Detect which cell encompasses the target text, then output its [x, y] center coordinate. 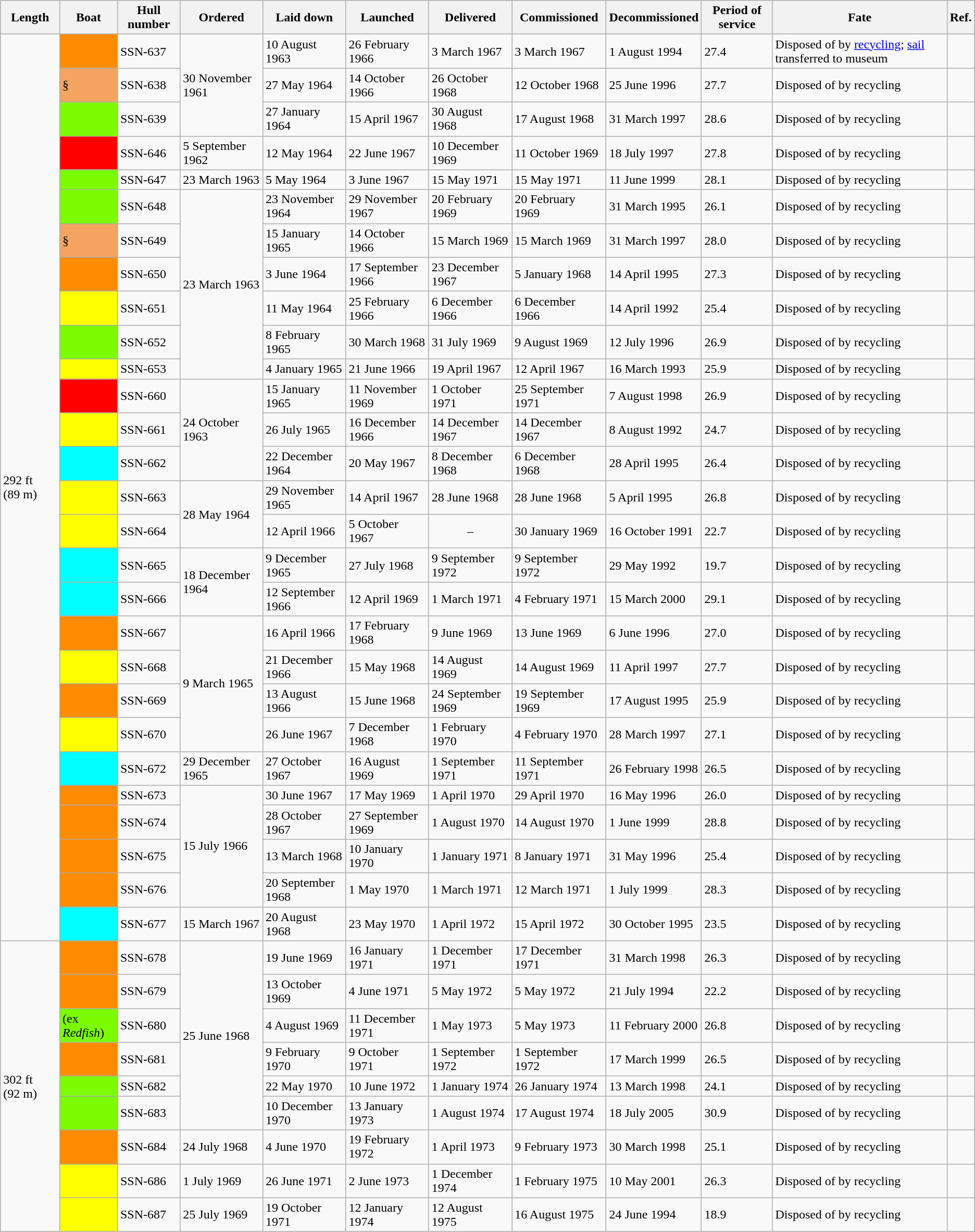
27 October 1967 [304, 769]
26.1 [737, 206]
SSN-646 [148, 153]
1 October 1971 [470, 396]
15 July 1966 [222, 846]
29 April 1970 [559, 795]
29 May 1992 [654, 565]
1 May 1973 [470, 1026]
16 August 1975 [559, 1214]
Launched [387, 18]
Period of service [737, 18]
29 December 1965 [222, 769]
5 October 1967 [387, 531]
29 November 1967 [387, 206]
292 ft (89 m) [30, 487]
30.9 [737, 1113]
3 June 1964 [304, 274]
1 June 1999 [654, 822]
13 August 1966 [304, 701]
27 September 1969 [387, 822]
6 December 1968 [559, 463]
SSN-638 [148, 85]
18.9 [737, 1214]
27.0 [737, 633]
8 January 1971 [559, 856]
22.2 [737, 991]
10 August 1963 [304, 51]
SSN-651 [148, 308]
1 February 1975 [559, 1181]
20 September 1968 [304, 889]
25.1 [737, 1147]
SSN-648 [148, 206]
19 October 1971 [304, 1214]
SSN-637 [148, 51]
31 May 1996 [654, 856]
30 March 1998 [654, 1147]
SSN-662 [148, 463]
11 October 1969 [559, 153]
SSN-672 [148, 769]
Laid down [304, 18]
22 June 1967 [387, 153]
SSN-649 [148, 241]
26 February 1966 [387, 51]
29 November 1965 [304, 498]
1 September 1971 [470, 769]
25 June 1996 [654, 85]
17 February 1968 [387, 633]
SSN-652 [148, 342]
12 March 1971 [559, 889]
9 October 1971 [387, 1059]
25 February 1966 [387, 308]
27.4 [737, 51]
SSN-653 [148, 369]
16 March 1993 [654, 369]
17 March 1999 [654, 1059]
30 October 1995 [654, 924]
17 December 1971 [559, 958]
12 May 1964 [304, 153]
4 August 1969 [304, 1026]
1 July 1969 [222, 1181]
SSN-668 [148, 667]
26 January 1974 [559, 1086]
1 December 1974 [470, 1181]
13 January 1973 [387, 1113]
22 December 1964 [304, 463]
28 March 1997 [654, 734]
14 August 1970 [559, 822]
14 April 1992 [654, 308]
17 August 1968 [559, 119]
31 July 1969 [470, 342]
10 December 1969 [470, 153]
23.5 [737, 924]
30 March 1968 [387, 342]
27.3 [737, 274]
27 May 1964 [304, 85]
26 February 1998 [654, 769]
4 June 1970 [304, 1147]
SSN-675 [148, 856]
4 February 1971 [559, 599]
15 June 1968 [387, 701]
18 July 1997 [654, 153]
27.8 [737, 153]
24 June 1994 [654, 1214]
SSN-674 [148, 822]
11 June 1999 [654, 180]
8 August 1992 [654, 430]
19 September 1969 [559, 701]
28.6 [737, 119]
14 April 1995 [654, 274]
26 June 1971 [304, 1181]
1 April 1972 [470, 924]
1 April 1970 [470, 795]
18 December 1964 [222, 582]
28 May 1964 [222, 514]
16 October 1991 [654, 531]
SSN-682 [148, 1086]
SSN-639 [148, 119]
5 April 1995 [654, 498]
15 April 1967 [387, 119]
4 June 1971 [387, 991]
9 February 1973 [559, 1147]
16 January 1971 [387, 958]
15 March 1967 [222, 924]
SSN-676 [148, 889]
Ref. [960, 18]
21 July 1994 [654, 991]
SSN-680 [148, 1026]
25 June 1968 [222, 1035]
6 June 1996 [654, 633]
1 February 1970 [470, 734]
5 May 1973 [559, 1026]
SSN-666 [148, 599]
29.1 [737, 599]
12 April 1967 [559, 369]
20 May 1967 [387, 463]
SSN-681 [148, 1059]
Length [30, 18]
26 July 1965 [304, 430]
(ex Redfish) [89, 1026]
1 April 1973 [470, 1147]
19 February 1972 [387, 1147]
1 January 1971 [470, 856]
17 May 1969 [387, 795]
17 September 1966 [387, 274]
25 September 1971 [559, 396]
7 August 1998 [654, 396]
25 July 1969 [222, 1214]
SSN-650 [148, 274]
SSN-687 [148, 1214]
Disposed of by recycling; sail transferred to museum [859, 51]
SSN-660 [148, 396]
SSN-647 [148, 180]
12 April 1969 [387, 599]
7 December 1968 [387, 734]
Fate [859, 18]
26 October 1968 [470, 85]
11 September 1971 [559, 769]
SSN-684 [148, 1147]
10 January 1970 [387, 856]
26.4 [737, 463]
27.1 [737, 734]
13 March 1998 [654, 1086]
30 June 1967 [304, 795]
Ordered [222, 18]
302 ft (92 m) [30, 1086]
11 February 2000 [654, 1026]
24.7 [737, 430]
1 August 1994 [654, 51]
16 December 1966 [387, 430]
1 August 1970 [470, 822]
19.7 [737, 565]
SSN-670 [148, 734]
24 October 1963 [222, 430]
1 August 1974 [470, 1113]
1 May 1970 [387, 889]
16 August 1969 [387, 769]
8 February 1965 [304, 342]
SSN-661 [148, 430]
13 June 1969 [559, 633]
12 July 1996 [654, 342]
SSN-673 [148, 795]
26 June 1967 [304, 734]
SSN-669 [148, 701]
27 July 1968 [387, 565]
8 December 1968 [470, 463]
12 April 1966 [304, 531]
Commissioned [559, 18]
11 May 1964 [304, 308]
21 June 1966 [387, 369]
5 January 1968 [559, 274]
1 July 1999 [654, 889]
26.0 [737, 795]
9 June 1969 [470, 633]
SSN-663 [148, 498]
SSN-677 [148, 924]
22.7 [737, 531]
28.0 [737, 241]
12 August 1975 [470, 1214]
SSN-664 [148, 531]
20 August 1968 [304, 924]
28 October 1967 [304, 822]
19 June 1969 [304, 958]
Decommissioned [654, 18]
24.1 [737, 1086]
Hull number [148, 18]
30 November 1961 [222, 85]
13 March 1968 [304, 856]
16 April 1966 [304, 633]
27 January 1964 [304, 119]
3 June 1967 [387, 180]
12 October 1968 [559, 85]
11 November 1969 [387, 396]
10 December 1970 [304, 1113]
5 May 1964 [304, 180]
14 April 1967 [387, 498]
15 March 2000 [654, 599]
19 April 1967 [470, 369]
SSN-683 [148, 1113]
Boat [89, 18]
28.3 [737, 889]
4 January 1965 [304, 369]
SSN-667 [148, 633]
10 June 1972 [387, 1086]
5 September 1962 [222, 153]
17 August 1974 [559, 1113]
11 December 1971 [387, 1026]
Delivered [470, 18]
28.1 [737, 180]
31 March 1998 [654, 958]
1 January 1974 [470, 1086]
12 January 1974 [387, 1214]
SSN-686 [148, 1181]
SSN-679 [148, 991]
22 May 1970 [304, 1086]
10 May 2001 [654, 1181]
24 September 1969 [470, 701]
4 February 1970 [559, 734]
30 January 1969 [559, 531]
23 December 1967 [470, 274]
– [470, 531]
31 March 1995 [654, 206]
30 August 1968 [470, 119]
17 August 1995 [654, 701]
18 July 2005 [654, 1113]
15 April 1972 [559, 924]
12 September 1966 [304, 599]
9 March 1965 [222, 684]
SSN-665 [148, 565]
24 July 1968 [222, 1147]
23 November 1964 [304, 206]
11 April 1997 [654, 667]
9 February 1970 [304, 1059]
SSN-678 [148, 958]
28.8 [737, 822]
16 May 1996 [654, 795]
2 June 1973 [387, 1181]
9 December 1965 [304, 565]
28 April 1995 [654, 463]
9 August 1969 [559, 342]
13 October 1969 [304, 991]
15 May 1968 [387, 667]
1 December 1971 [470, 958]
21 December 1966 [304, 667]
23 May 1970 [387, 924]
